Determine the (x, y) coordinate at the center of the cell enclosing the given text.  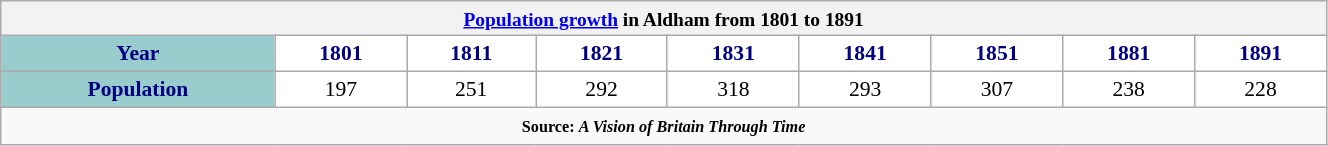
1851 (997, 54)
1831 (733, 54)
251 (472, 90)
Year (138, 54)
293 (865, 90)
228 (1261, 90)
197 (341, 90)
Population (138, 90)
292 (602, 90)
1811 (472, 54)
307 (997, 90)
Population growth in Aldham from 1801 to 1891 (664, 18)
1821 (602, 54)
238 (1129, 90)
1801 (341, 54)
1881 (1129, 54)
1841 (865, 54)
Source: A Vision of Britain Through Time (664, 126)
1891 (1261, 54)
318 (733, 90)
